Extract the (x, y) coordinate from the center of the cell holding the provided text.  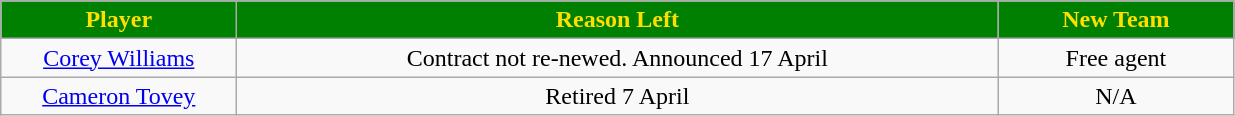
Contract not re-newed. Announced 17 April (618, 58)
New Team (1116, 20)
Free agent (1116, 58)
Player (119, 20)
Retired 7 April (618, 96)
Cameron Tovey (119, 96)
Reason Left (618, 20)
Corey Williams (119, 58)
N/A (1116, 96)
